Pinpoint the cell where the given text exists, returning its [X, Y] midpoint coordinate. 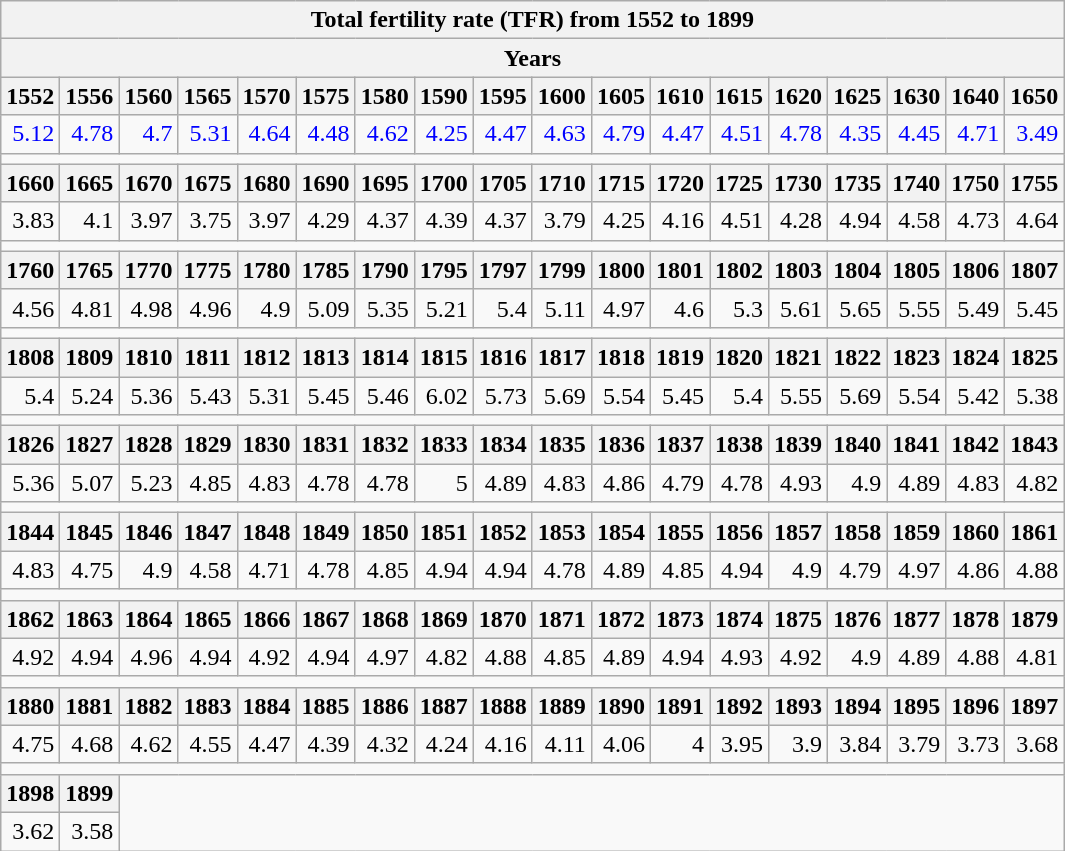
1884 [266, 706]
1895 [916, 706]
1801 [680, 270]
1871 [562, 619]
1790 [384, 270]
1872 [620, 619]
1857 [798, 532]
4.68 [90, 744]
1867 [326, 619]
1849 [326, 532]
1815 [444, 357]
5.49 [976, 308]
3.68 [1034, 744]
1837 [680, 445]
1809 [90, 357]
1575 [326, 96]
4.06 [620, 744]
1892 [740, 706]
1880 [30, 706]
1665 [90, 183]
1799 [562, 270]
1875 [798, 619]
1570 [266, 96]
1873 [680, 619]
4.73 [976, 221]
1705 [502, 183]
1836 [620, 445]
1840 [858, 445]
1715 [620, 183]
1848 [266, 532]
5.3 [740, 308]
4.56 [30, 308]
1844 [30, 532]
1590 [444, 96]
1845 [90, 532]
1720 [680, 183]
1888 [502, 706]
1620 [798, 96]
1560 [148, 96]
1795 [444, 270]
1834 [502, 445]
1832 [384, 445]
1650 [1034, 96]
1827 [90, 445]
1690 [326, 183]
4.98 [148, 308]
1890 [620, 706]
1765 [90, 270]
1861 [1034, 532]
1813 [326, 357]
1735 [858, 183]
5.65 [858, 308]
4.63 [562, 134]
1580 [384, 96]
3.9 [798, 744]
4.11 [562, 744]
1855 [680, 532]
1595 [502, 96]
1806 [976, 270]
1856 [740, 532]
1858 [858, 532]
1897 [1034, 706]
1725 [740, 183]
1843 [1034, 445]
1811 [208, 357]
1818 [620, 357]
4.24 [444, 744]
1874 [740, 619]
1839 [798, 445]
3.73 [976, 744]
1850 [384, 532]
4.6 [680, 308]
1864 [148, 619]
4.35 [858, 134]
1881 [90, 706]
1804 [858, 270]
1828 [148, 445]
1740 [916, 183]
3.83 [30, 221]
1852 [502, 532]
1810 [148, 357]
1826 [30, 445]
1824 [976, 357]
1640 [976, 96]
5.46 [384, 395]
1605 [620, 96]
1822 [858, 357]
3.95 [740, 744]
4.55 [208, 744]
1660 [30, 183]
5.11 [562, 308]
5.38 [1034, 395]
1775 [208, 270]
1695 [384, 183]
5.24 [90, 395]
1854 [620, 532]
1878 [976, 619]
1823 [916, 357]
1710 [562, 183]
4.32 [384, 744]
3.49 [1034, 134]
5.73 [502, 395]
3.62 [30, 831]
1780 [266, 270]
4.1 [90, 221]
1825 [1034, 357]
1675 [208, 183]
4.48 [326, 134]
4 [680, 744]
1755 [1034, 183]
1894 [858, 706]
Total fertility rate (TFR) from 1552 to 1899 [532, 20]
1805 [916, 270]
1819 [680, 357]
1847 [208, 532]
1833 [444, 445]
1860 [976, 532]
4.7 [148, 134]
1552 [30, 96]
1785 [326, 270]
1630 [916, 96]
1800 [620, 270]
1760 [30, 270]
1820 [740, 357]
1893 [798, 706]
1750 [976, 183]
1876 [858, 619]
1680 [266, 183]
5.07 [90, 483]
1807 [1034, 270]
5.61 [798, 308]
1866 [266, 619]
1899 [90, 793]
1556 [90, 96]
1863 [90, 619]
1891 [680, 706]
1610 [680, 96]
1812 [266, 357]
1853 [562, 532]
5.35 [384, 308]
1821 [798, 357]
3.75 [208, 221]
1615 [740, 96]
1877 [916, 619]
1859 [916, 532]
1814 [384, 357]
1730 [798, 183]
1829 [208, 445]
1868 [384, 619]
1830 [266, 445]
1770 [148, 270]
4.45 [916, 134]
1865 [208, 619]
5 [444, 483]
1869 [444, 619]
1841 [916, 445]
1565 [208, 96]
1842 [976, 445]
5.42 [976, 395]
5.12 [30, 134]
1835 [562, 445]
1846 [148, 532]
1670 [148, 183]
5.21 [444, 308]
1797 [502, 270]
4.28 [798, 221]
5.43 [208, 395]
1886 [384, 706]
1862 [30, 619]
3.84 [858, 744]
5.09 [326, 308]
1870 [502, 619]
1898 [30, 793]
1889 [562, 706]
1885 [326, 706]
1600 [562, 96]
1851 [444, 532]
1625 [858, 96]
1802 [740, 270]
1838 [740, 445]
3.58 [90, 831]
4.29 [326, 221]
1700 [444, 183]
1808 [30, 357]
1887 [444, 706]
1817 [562, 357]
1896 [976, 706]
1803 [798, 270]
1882 [148, 706]
1879 [1034, 619]
Years [532, 58]
1831 [326, 445]
1816 [502, 357]
5.23 [148, 483]
6.02 [444, 395]
1883 [208, 706]
